Search for the cell housing the specified text and yield its (X, Y) center coordinate. 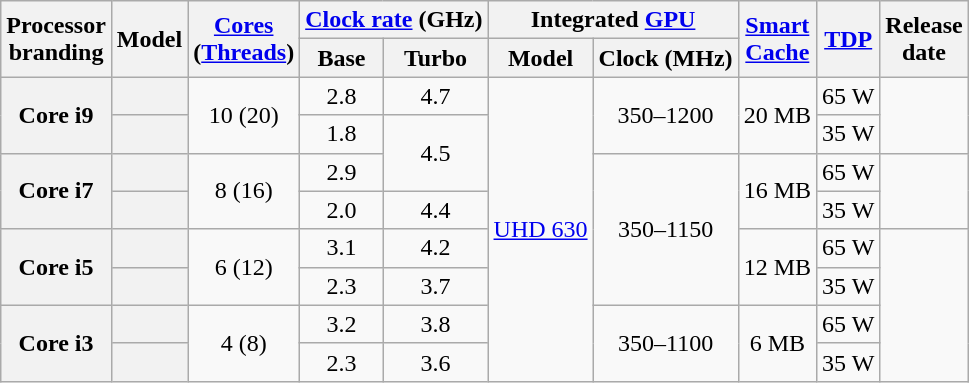
3.7 (436, 286)
12 MB (777, 267)
350–1100 (666, 343)
6 (12) (244, 267)
2.0 (342, 210)
3.2 (342, 324)
6 MB (777, 343)
4.4 (436, 210)
20 MB (777, 115)
Releasedate (924, 39)
Core i7 (56, 191)
16 MB (777, 191)
1.8 (342, 134)
Core i5 (56, 267)
SmartCache (777, 39)
350–1150 (666, 229)
2.9 (342, 172)
4 (8) (244, 343)
Base (342, 58)
Processorbranding (56, 39)
Core i9 (56, 115)
2.8 (342, 96)
350–1200 (666, 115)
10 (20) (244, 115)
4.7 (436, 96)
4.2 (436, 248)
Clock rate (GHz) (394, 20)
Integrated GPU (613, 20)
Turbo (436, 58)
UHD 630 (540, 229)
4.5 (436, 153)
8 (16) (244, 191)
3.8 (436, 324)
Cores(Threads) (244, 39)
3.6 (436, 362)
Core i3 (56, 343)
3.1 (342, 248)
TDP (848, 39)
Clock (MHz) (666, 58)
